Locate the cell with the specified text and output its [x, y] center coordinate. 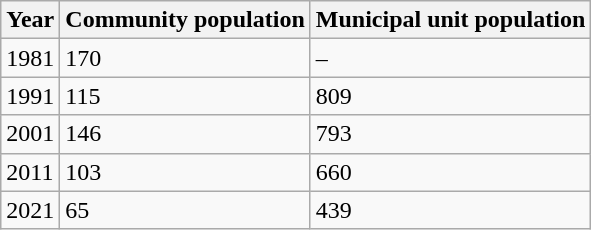
Municipal unit population [450, 20]
65 [185, 210]
2001 [30, 134]
439 [450, 210]
793 [450, 134]
1981 [30, 58]
103 [185, 172]
2011 [30, 172]
1991 [30, 96]
– [450, 58]
Year [30, 20]
809 [450, 96]
146 [185, 134]
660 [450, 172]
2021 [30, 210]
Community population [185, 20]
170 [185, 58]
115 [185, 96]
